Locate the cell with the specified text and output its (X, Y) center coordinate. 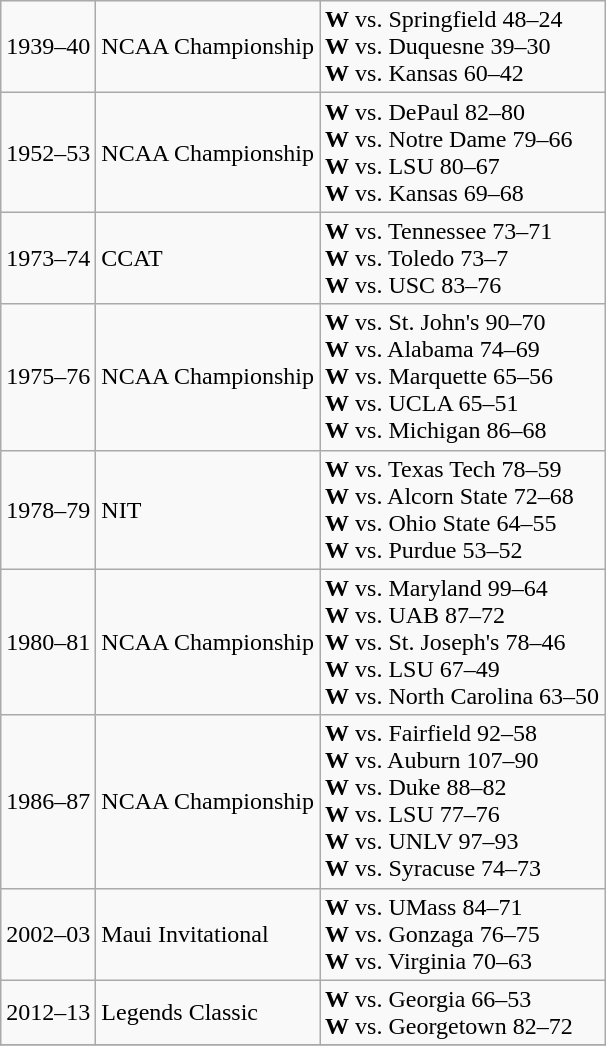
1978–79 (48, 510)
W vs. Georgia 66–53W vs. Georgetown 82–72 (462, 1012)
W vs. Texas Tech 78–59W vs. Alcorn State 72–68W vs. Ohio State 64–55W vs. Purdue 53–52 (462, 510)
W vs. Tennessee 73–71W vs. Toledo 73–7W vs. USC 83–76 (462, 258)
1975–76 (48, 377)
1986–87 (48, 802)
1952–53 (48, 152)
1939–40 (48, 47)
W vs. Springfield 48–24W vs. Duquesne 39–30W vs. Kansas 60–42 (462, 47)
CCAT (208, 258)
Legends Classic (208, 1012)
1980–81 (48, 642)
W vs. St. John's 90–70W vs. Alabama 74–69W vs. Marquette 65–56W vs. UCLA 65–51W vs. Michigan 86–68 (462, 377)
W vs. Maryland 99–64W vs. UAB 87–72W vs. St. Joseph's 78–46W vs. LSU 67–49W vs. North Carolina 63–50 (462, 642)
2002–03 (48, 934)
W vs. UMass 84–71W vs. Gonzaga 76–75W vs. Virginia 70–63 (462, 934)
1973–74 (48, 258)
W vs. DePaul 82–80W vs. Notre Dame 79–66W vs. LSU 80–67W vs. Kansas 69–68 (462, 152)
NIT (208, 510)
2012–13 (48, 1012)
Maui Invitational (208, 934)
W vs. Fairfield 92–58W vs. Auburn 107–90W vs. Duke 88–82W vs. LSU 77–76W vs. UNLV 97–93W vs. Syracuse 74–73 (462, 802)
